Output the (X, Y) coordinate of the center of the cell containing the given text.  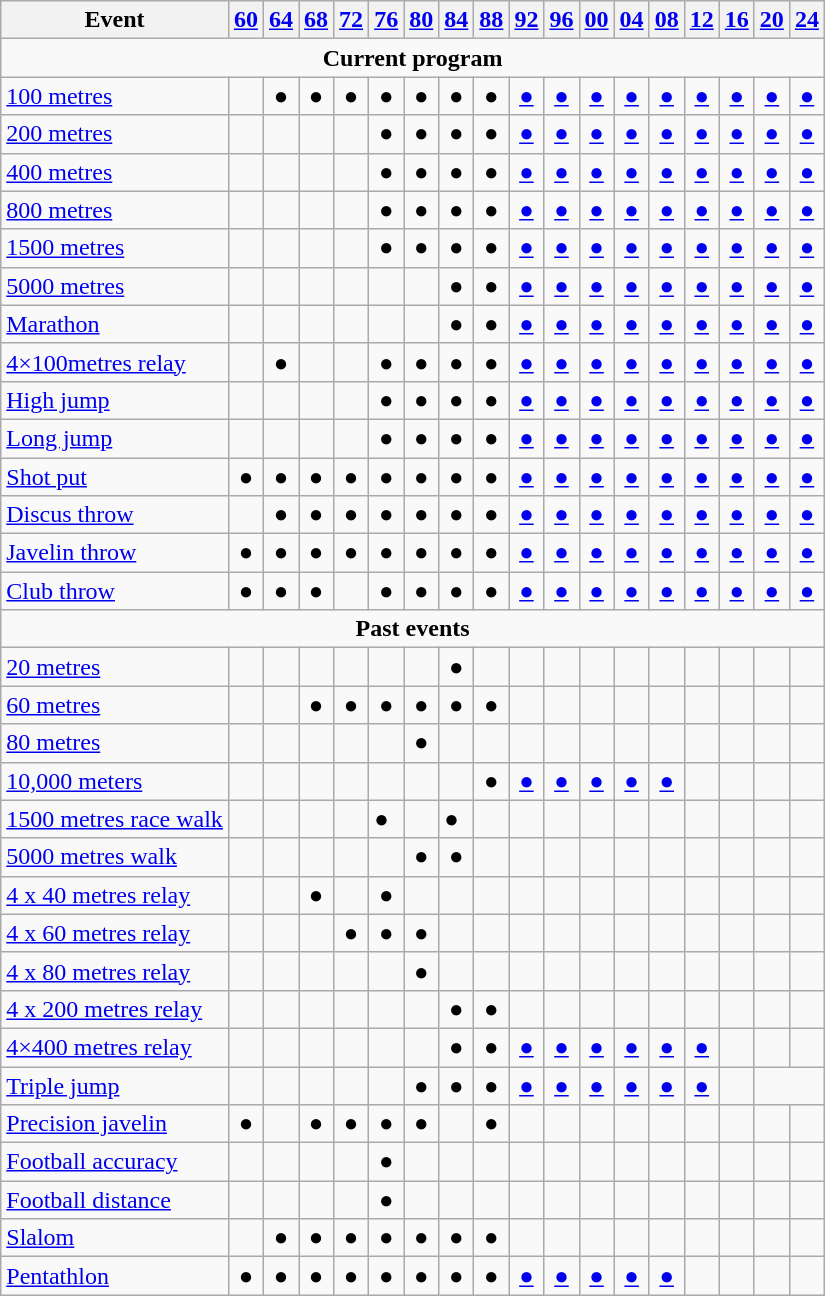
Current program (413, 58)
Precision javelin (115, 1124)
Slalom (115, 1238)
10,000 meters (115, 781)
16 (736, 20)
5000 metres walk (115, 857)
100 metres (115, 96)
Past events (413, 629)
Pentathlon (115, 1276)
4 x 200 metres relay (115, 1009)
68 (316, 20)
64 (280, 20)
92 (526, 20)
04 (632, 20)
Football accuracy (115, 1162)
Shot put (115, 477)
Event (115, 20)
5000 metres (115, 286)
4×100metres relay (115, 362)
60 metres (115, 705)
60 (246, 20)
00 (596, 20)
80 (422, 20)
High jump (115, 400)
Marathon (115, 324)
20 (772, 20)
Javelin throw (115, 553)
Club throw (115, 591)
400 metres (115, 172)
12 (702, 20)
1500 metres (115, 248)
96 (562, 20)
88 (492, 20)
08 (666, 20)
84 (456, 20)
1500 metres race walk (115, 819)
4 x 40 metres relay (115, 895)
200 metres (115, 134)
Football distance (115, 1200)
4 x 80 metres relay (115, 971)
4 x 60 metres relay (115, 933)
24 (806, 20)
20 metres (115, 667)
Long jump (115, 438)
4×400 metres relay (115, 1047)
76 (386, 20)
72 (352, 20)
800 metres (115, 210)
Discus throw (115, 515)
Triple jump (115, 1085)
80 metres (115, 743)
